Extract the [x, y] coordinate from the center of the cell holding the provided text.  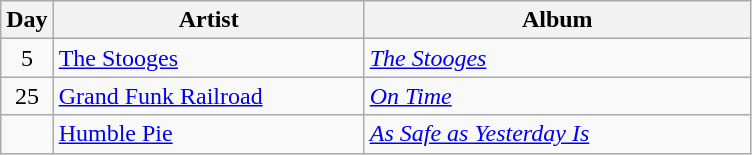
Day [27, 20]
25 [27, 96]
As Safe as Yesterday Is [557, 134]
Album [557, 20]
Humble Pie [208, 134]
Grand Funk Railroad [208, 96]
5 [27, 58]
On Time [557, 96]
Artist [208, 20]
